Locate the cell with the specified text and output its [X, Y] center coordinate. 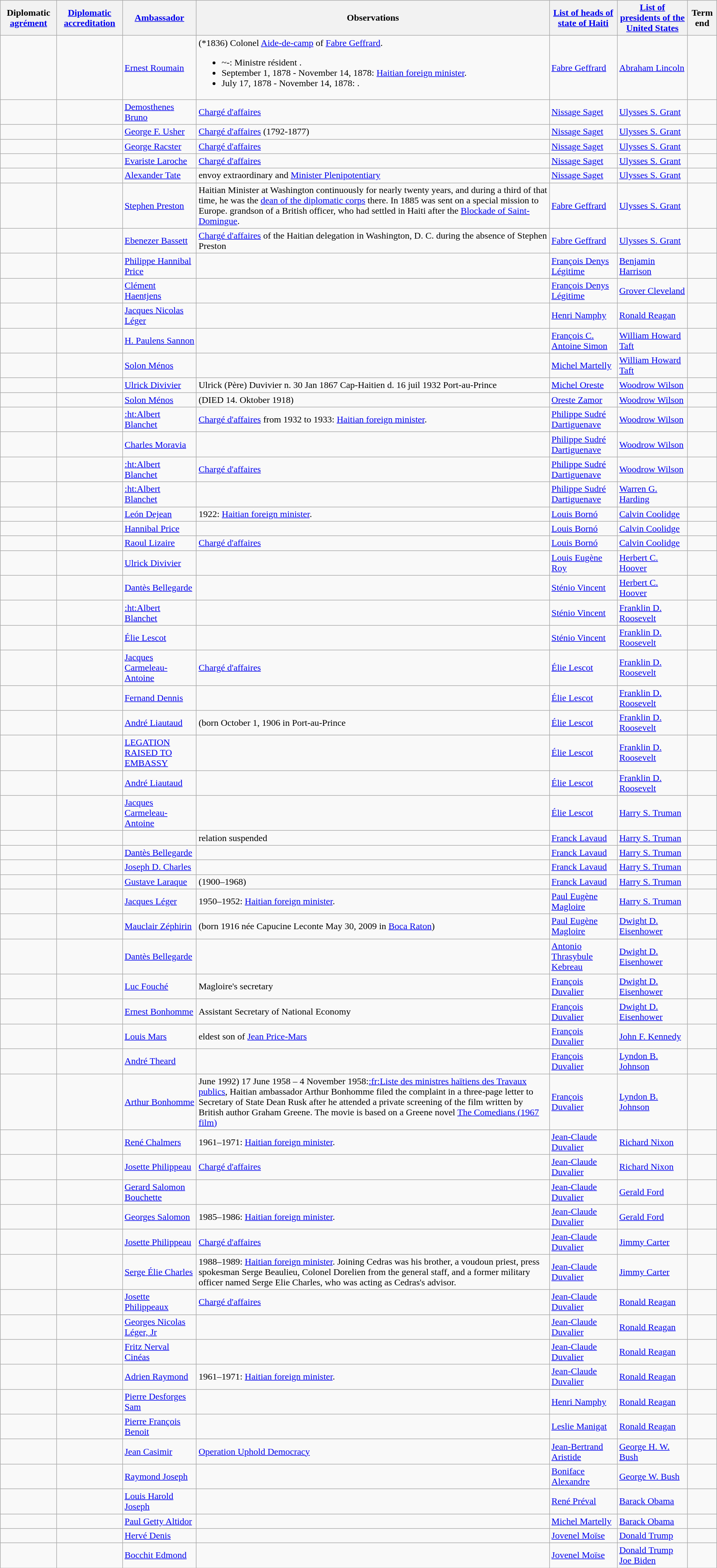
Donald TrumpJoe Biden [652, 1556]
Assistant Secretary of National Economy [373, 1011]
George Racster [159, 146]
Louis Harold Joseph [159, 1501]
Arthur Bonhomme [159, 1102]
René Préval [583, 1501]
Luc Fouché [159, 987]
Evariste Laroche [159, 161]
Grover Cleveland [652, 290]
Georges Salomon [159, 1217]
Fernand Dennis [159, 698]
H. Paulens Sannon [159, 340]
List of presidents of the United States [652, 18]
Adrien Raymond [159, 1377]
Serge Élie Charles [159, 1272]
1922: Haitian foreign minister. [373, 514]
George F. Usher [159, 132]
Operation Uphold Democracy [373, 1452]
Stephen Preston [159, 205]
1950–1952: Haitian foreign minister. [373, 902]
Oreste Zamor [583, 400]
Pierre François Benoit [159, 1426]
Raoul Lizaire [159, 543]
Donald Trump [652, 1536]
Boniface Alexandre [583, 1476]
Paul Getty Altidor [159, 1521]
John F. Kennedy [652, 1036]
George H. W. Bush [652, 1452]
Ernest Roumain [159, 67]
Raymond Joseph [159, 1476]
Josette Philippeaux [159, 1302]
León Dejean [159, 514]
Gerard Salomon Bouchette [159, 1192]
Jacques Léger [159, 902]
Abraham Lincoln [652, 67]
Philippe Hannibal Price [159, 266]
Jacques Nicolas Léger [159, 316]
Observations [373, 18]
Fritz Nerval Cinéas [159, 1352]
Georges Nicolas Léger, Jr [159, 1327]
Hervé Denis [159, 1536]
Benjamin Harrison [652, 266]
Bocchit Edmond [159, 1556]
Term end [702, 18]
Gustave Laraque [159, 882]
Charles Moravia [159, 444]
Jean-Bertrand Aristide [583, 1452]
Ernest Bonhomme [159, 1011]
eldest son of Jean Price-Mars [373, 1036]
envoy extraordinary and Minister Plenipotentiary [373, 175]
Ambassador [159, 18]
relation suspended [373, 838]
(1900–1968) [373, 882]
LEGATION RAISED TO EMBASSY [159, 753]
Michel Oreste [583, 385]
List of heads of state of Haiti [583, 18]
Diplomatic accreditation [90, 18]
1985–1986: Haitian foreign minister. [373, 1217]
Leslie Manigat [583, 1426]
(born October 1, 1906 in Port-au-Prince [373, 723]
(born 1916 née Capucine Leconte May 30, 2009 in Boca Raton) [373, 926]
Diplomatic agrément [28, 18]
(DIED 14. Oktober 1918) [373, 400]
Demosthenes Bruno [159, 112]
Chargé d'affaires from 1932 to 1933: Haitian foreign minister. [373, 420]
Antonio Thrasybule Kebreau [583, 956]
René Chalmers [159, 1142]
Jean Casimir [159, 1452]
Ebenezer Bassett [159, 241]
François C. Antoine Simon [583, 340]
George W. Bush [652, 1476]
Warren G. Harding [652, 494]
Chargé d'affaires of the Haitian delegation in Washington, D. C. during the absence of Stephen Preston [373, 241]
Clément Haentjens [159, 290]
Alexander Tate [159, 175]
Chargé d'affaires (1792-1877) [373, 132]
Pierre Desforges Sam [159, 1402]
Magloire's secretary [373, 987]
Louis Mars [159, 1036]
Hannibal Price [159, 529]
Joseph D. Charles [159, 867]
Louis Eugène Roy [583, 563]
Mauclair Zéphirin [159, 926]
Ulrick (Père) Duvivier n. 30 Jan 1867 Cap-Haitien d. 16 juil 1932 Port-au-Prince [373, 385]
André Theard [159, 1061]
